Scan for the cell matching the given text and deliver its [X, Y] coordinate at center. 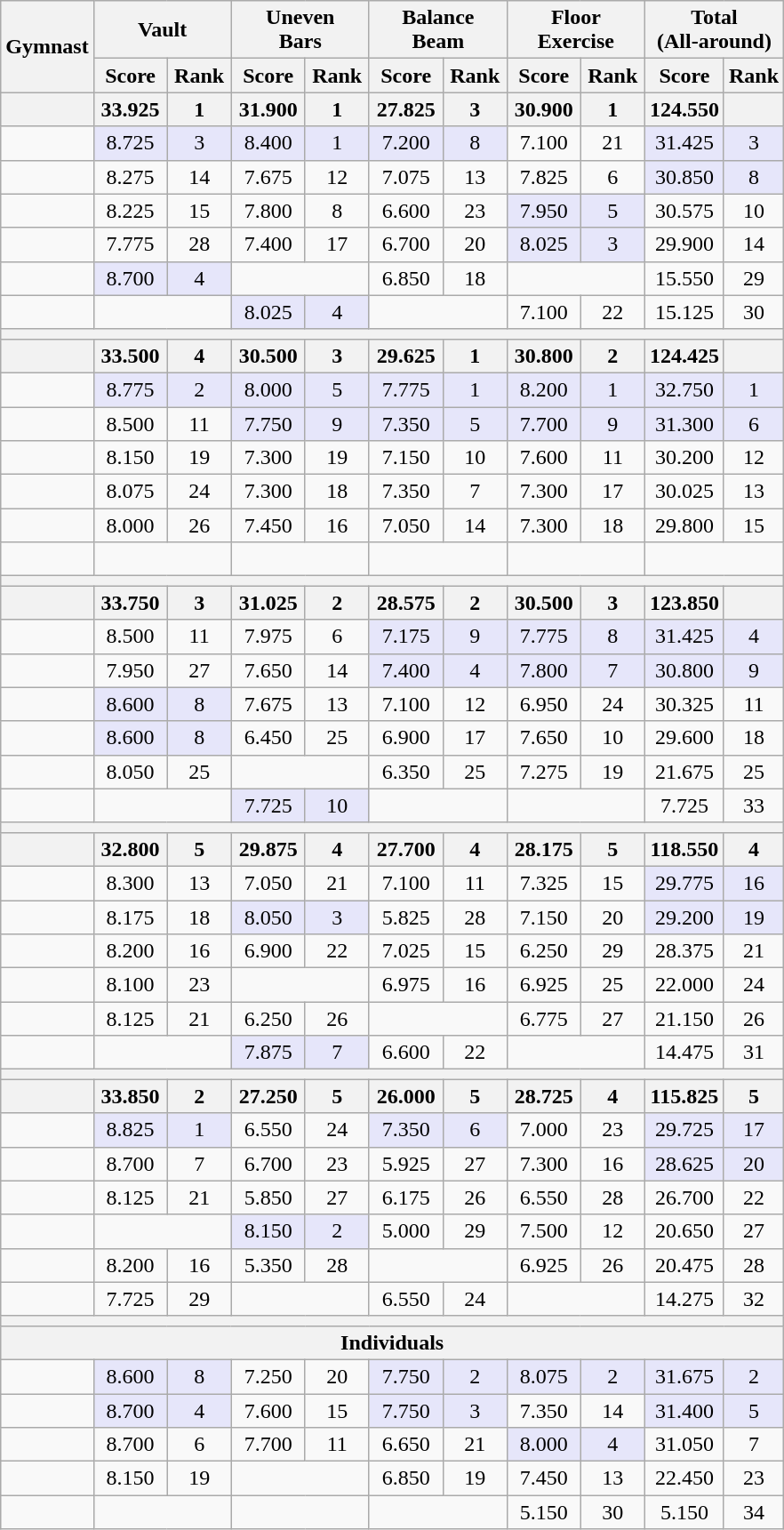
Gymnast [47, 46]
7.325 [544, 883]
22.000 [684, 985]
UnevenBars [300, 30]
Individuals [393, 1342]
6.350 [405, 772]
123.850 [684, 603]
31.300 [684, 424]
5.850 [268, 1198]
8.825 [130, 1130]
Vault [162, 30]
7.500 [544, 1231]
22.450 [684, 1478]
29.800 [684, 525]
29.900 [684, 244]
26.000 [405, 1096]
30.025 [684, 492]
30.200 [684, 458]
15.550 [684, 278]
21.150 [684, 1019]
5.350 [268, 1265]
8.175 [130, 917]
7.875 [268, 1053]
6.650 [405, 1445]
7.000 [544, 1130]
7.250 [268, 1376]
FloorExercise [576, 30]
33.500 [130, 356]
29.625 [405, 356]
8.300 [130, 883]
31.900 [268, 109]
30.900 [544, 109]
7.075 [405, 177]
33.750 [130, 603]
30.575 [684, 211]
124.425 [684, 356]
5.825 [405, 917]
8.400 [268, 143]
33.850 [130, 1096]
32.750 [684, 389]
Total(All-around) [714, 30]
28.375 [684, 951]
7.200 [405, 143]
15.125 [684, 312]
6.775 [544, 1019]
31.400 [684, 1411]
29.875 [268, 849]
14.275 [684, 1299]
14.475 [684, 1053]
30.325 [684, 704]
31.050 [684, 1445]
32.800 [130, 849]
8.775 [130, 389]
20.475 [684, 1265]
28.725 [544, 1096]
124.550 [684, 109]
31.025 [268, 603]
20.650 [684, 1231]
27.825 [405, 109]
8.725 [130, 143]
33.925 [130, 109]
7.975 [268, 637]
27.700 [405, 849]
27.250 [268, 1096]
29.725 [684, 1130]
6.950 [544, 704]
32 [754, 1299]
5.000 [405, 1231]
BalanceBeam [437, 30]
28.175 [544, 849]
8.225 [130, 211]
34 [754, 1512]
29.775 [684, 883]
7.025 [405, 951]
7.275 [544, 772]
30.850 [684, 177]
6.450 [268, 738]
8.100 [130, 985]
8.275 [130, 177]
31 [754, 1053]
7.825 [544, 177]
29.200 [684, 917]
6.975 [405, 985]
33 [754, 805]
31.675 [684, 1376]
115.825 [684, 1096]
28.575 [405, 603]
29.600 [684, 738]
28.625 [684, 1164]
5.925 [405, 1164]
21.675 [684, 772]
7.175 [405, 637]
26.700 [684, 1198]
6.175 [405, 1198]
118.550 [684, 849]
